For the text-containing cell, return its midpoint in (X, Y) coordinate format. 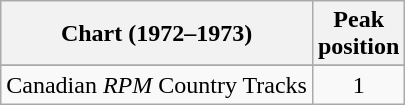
Peakposition (358, 34)
Canadian RPM Country Tracks (157, 85)
1 (358, 85)
Chart (1972–1973) (157, 34)
